From the cell containing the given text, extract its center point as (X, Y) coordinate. 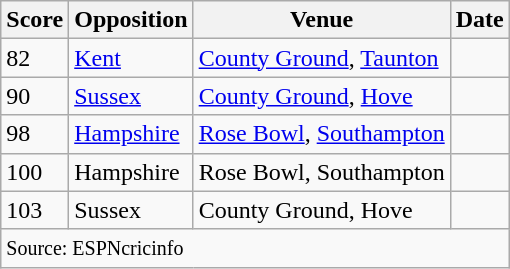
Kent (131, 58)
County Ground, Taunton (322, 58)
Score (35, 20)
90 (35, 96)
Venue (322, 20)
Opposition (131, 20)
82 (35, 58)
98 (35, 134)
103 (35, 210)
Source: ESPNcricinfo (256, 248)
100 (35, 172)
Date (480, 20)
